Provide the (x, y) coordinate of the cell's center where the given text is located.  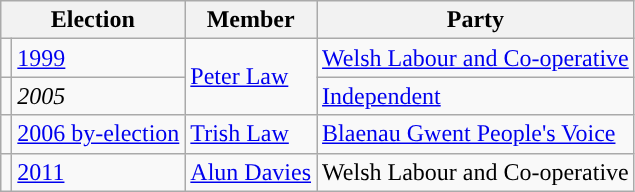
Peter Law (251, 77)
2011 (98, 172)
Party (476, 20)
Member (251, 20)
Election (93, 20)
Trish Law (251, 134)
1999 (98, 58)
Alun Davies (251, 172)
2005 (98, 96)
2006 by-election (98, 134)
Blaenau Gwent People's Voice (476, 134)
Independent (476, 96)
